Locate the cell with the specified text and output its [x, y] center coordinate. 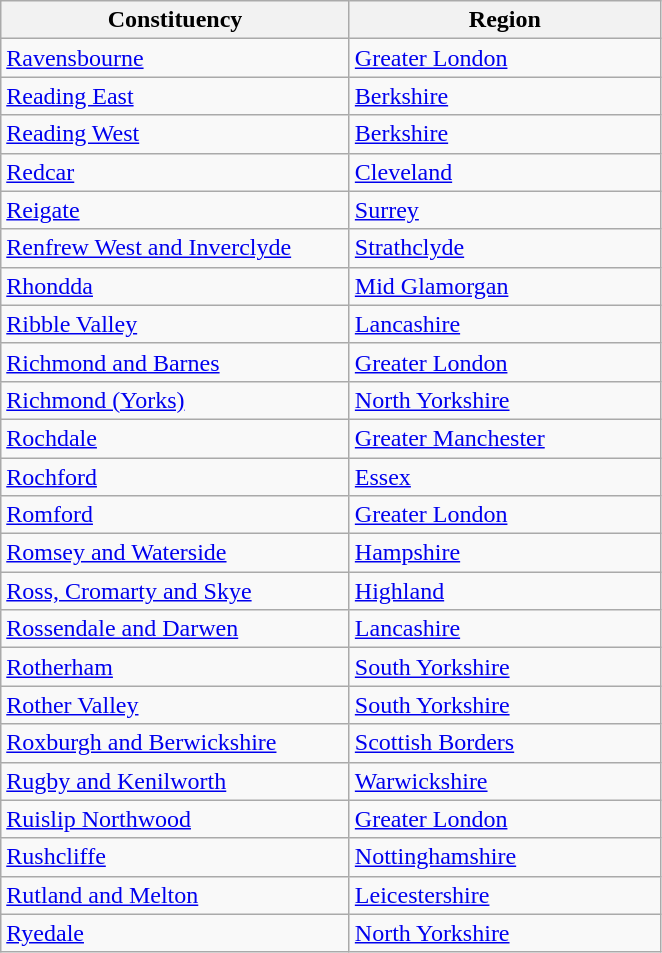
Rushcliffe [176, 857]
Reading East [176, 96]
Ryedale [176, 933]
Hampshire [504, 553]
Rutland and Melton [176, 895]
Essex [504, 477]
Rossendale and Darwen [176, 629]
Richmond and Barnes [176, 362]
Rotherham [176, 667]
Leicestershire [504, 895]
Romsey and Waterside [176, 553]
Romford [176, 515]
Warwickshire [504, 781]
Reading West [176, 134]
Greater Manchester [504, 438]
Ribble Valley [176, 324]
Constituency [176, 20]
Nottinghamshire [504, 857]
Richmond (Yorks) [176, 400]
Region [504, 20]
Mid Glamorgan [504, 286]
Reigate [176, 210]
Strathclyde [504, 248]
Rochdale [176, 438]
Surrey [504, 210]
Rother Valley [176, 705]
Ravensbourne [176, 58]
Rugby and Kenilworth [176, 781]
Highland [504, 591]
Rhondda [176, 286]
Cleveland [504, 172]
Renfrew West and Inverclyde [176, 248]
Ross, Cromarty and Skye [176, 591]
Roxburgh and Berwickshire [176, 743]
Ruislip Northwood [176, 819]
Scottish Borders [504, 743]
Rochford [176, 477]
Redcar [176, 172]
